Scan for the cell matching the given text and deliver its (x, y) coordinate at center. 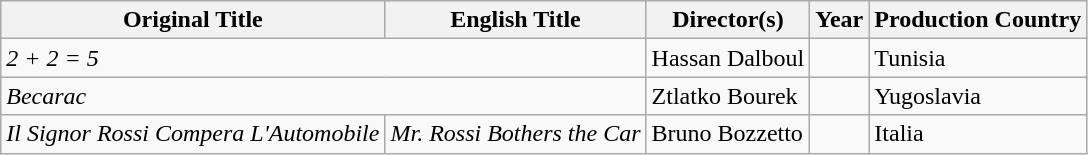
Director(s) (728, 20)
Ztlatko Bourek (728, 96)
Becarac (324, 96)
Hassan Dalboul (728, 58)
Il Signor Rossi Compera L'Automobile (193, 134)
Bruno Bozzetto (728, 134)
Production Country (978, 20)
English Title (516, 20)
Original Title (193, 20)
Italia (978, 134)
Mr. Rossi Bothers the Car (516, 134)
2 + 2 = 5 (324, 58)
Yugoslavia (978, 96)
Year (840, 20)
Tunisia (978, 58)
